Determine the (X, Y) coordinate at the center of the cell enclosing the given text.  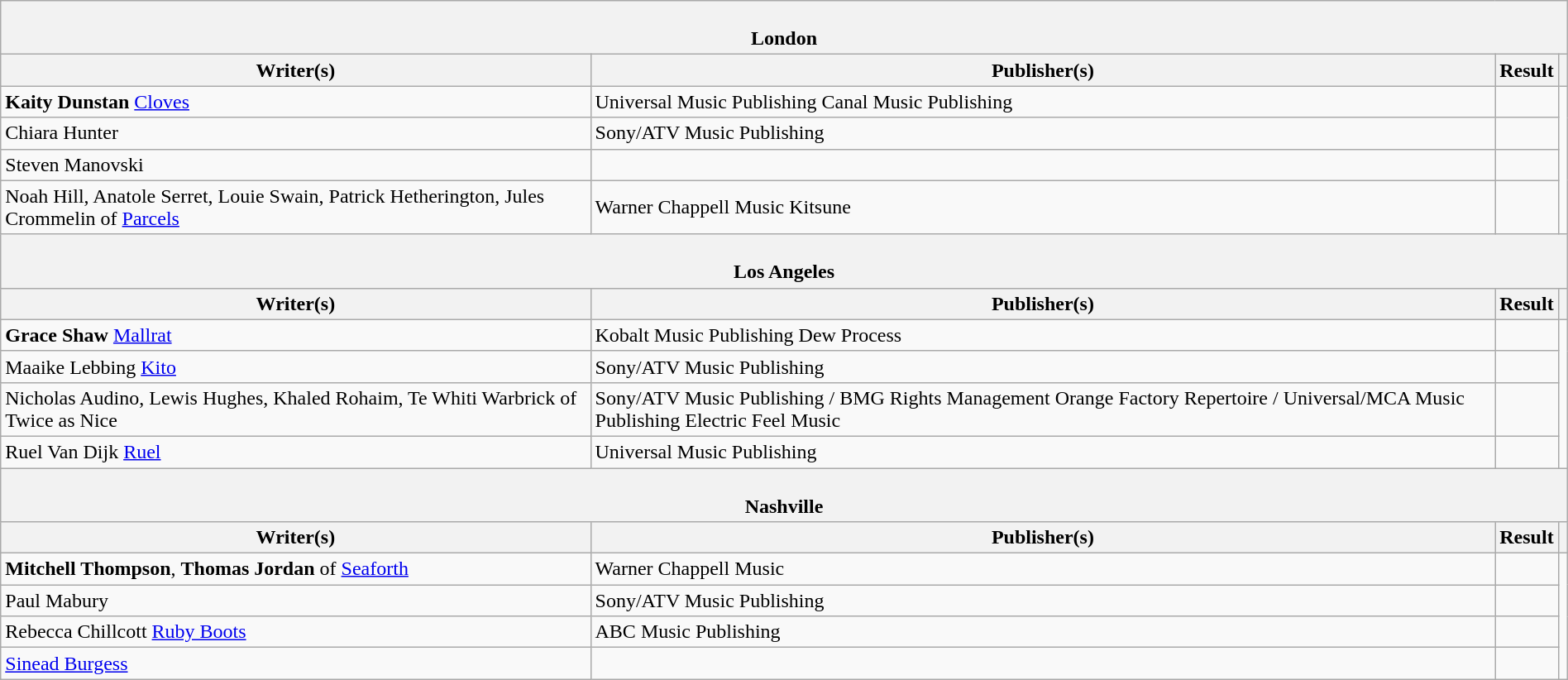
Universal Music Publishing Canal Music Publishing (1043, 102)
Nicholas Audino, Lewis Hughes, Khaled Rohaim, Te Whiti Warbrick of Twice as Nice (296, 409)
Mitchell Thompson, Thomas Jordan of Seaforth (296, 569)
Paul Mabury (296, 601)
Universal Music Publishing (1043, 452)
Ruel Van Dijk Ruel (296, 452)
Sinead Burgess (296, 663)
Chiara Hunter (296, 133)
London (784, 28)
Nashville (784, 495)
Noah Hill, Anatole Serret, Louie Swain, Patrick Hetherington, Jules Crommelin of Parcels (296, 207)
Maaike Lebbing Kito (296, 366)
Sony/ATV Music Publishing / BMG Rights Management Orange Factory Repertoire / Universal/MCA Music Publishing Electric Feel Music (1043, 409)
Grace Shaw Mallrat (296, 335)
Kaity Dunstan Cloves (296, 102)
ABC Music Publishing (1043, 632)
Los Angeles (784, 261)
Steven Manovski (296, 165)
Warner Chappell Music (1043, 569)
Warner Chappell Music Kitsune (1043, 207)
Kobalt Music Publishing Dew Process (1043, 335)
Rebecca Chillcott Ruby Boots (296, 632)
